Return the (x, y) coordinate for the center point of the cell that contains the specified text.  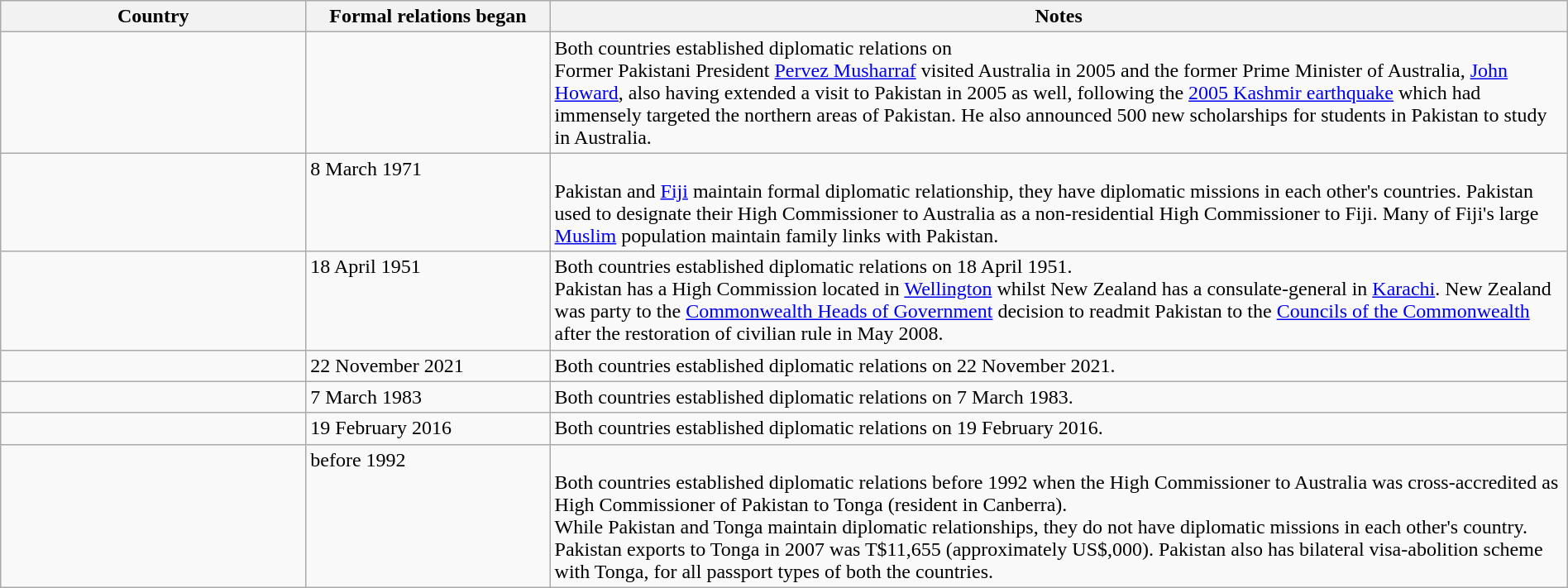
22 November 2021 (428, 366)
8 March 1971 (428, 202)
Formal relations began (428, 17)
Both countries established diplomatic relations on 22 November 2021. (1059, 366)
7 March 1983 (428, 397)
18 April 1951 (428, 301)
Both countries established diplomatic relations on 19 February 2016. (1059, 428)
19 February 2016 (428, 428)
Notes (1059, 17)
before 1992 (428, 516)
Country (154, 17)
Both countries established diplomatic relations on 7 March 1983. (1059, 397)
